Extract the [X, Y] coordinate from the center of the cell holding the provided text.  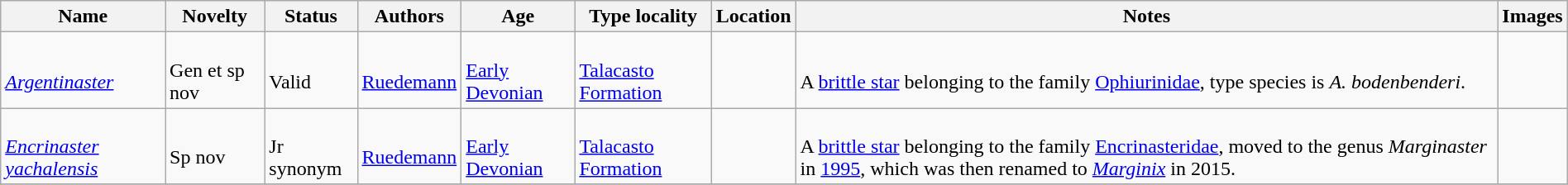
Valid [311, 70]
A brittle star belonging to the family Encrinasteridae, moved to the genus Marginaster in 1995, which was then renamed to Marginix in 2015. [1146, 146]
Name [83, 17]
Location [753, 17]
Type locality [643, 17]
Novelty [215, 17]
Gen et sp nov [215, 70]
Argentinaster [83, 70]
Jr synonym [311, 146]
Status [311, 17]
Notes [1146, 17]
Images [1532, 17]
Authors [409, 17]
A brittle star belonging to the family Ophiurinidae, type species is A. bodenbenderi. [1146, 70]
Encrinaster yachalensis [83, 146]
Sp nov [215, 146]
Age [518, 17]
